Locate the cell with the specified text and output its (x, y) center coordinate. 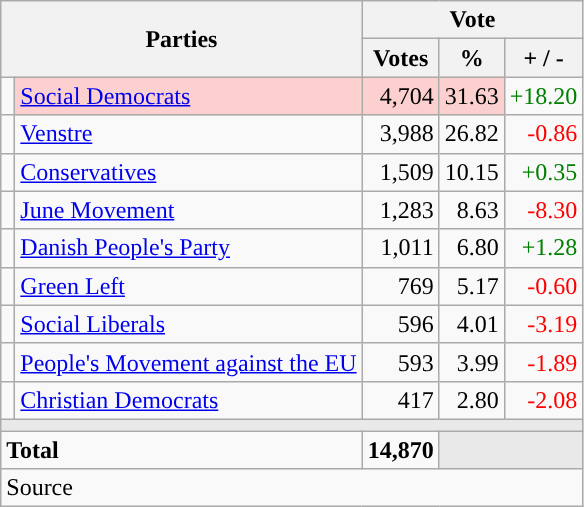
-3.19 (544, 324)
26.82 (472, 134)
Total (182, 449)
769 (400, 286)
Green Left (188, 286)
-8.30 (544, 210)
5.17 (472, 286)
2.80 (472, 400)
June Movement (188, 210)
+18.20 (544, 96)
Conservatives (188, 172)
Danish People's Party (188, 248)
Social Democrats (188, 96)
4.01 (472, 324)
-2.08 (544, 400)
6.80 (472, 248)
Vote (472, 20)
Christian Democrats (188, 400)
10.15 (472, 172)
Social Liberals (188, 324)
-1.89 (544, 362)
1,283 (400, 210)
-0.86 (544, 134)
3,988 (400, 134)
8.63 (472, 210)
Venstre (188, 134)
1,509 (400, 172)
-0.60 (544, 286)
31.63 (472, 96)
417 (400, 400)
596 (400, 324)
3.99 (472, 362)
Source (292, 488)
People's Movement against the EU (188, 362)
+ / - (544, 58)
593 (400, 362)
Votes (400, 58)
14,870 (400, 449)
% (472, 58)
1,011 (400, 248)
+1.28 (544, 248)
4,704 (400, 96)
+0.35 (544, 172)
Parties (182, 39)
